Provide the (x, y) coordinate of the cell's center where the given text is located.  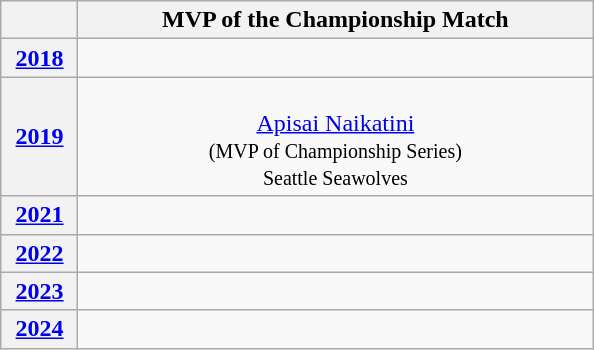
2021 (39, 215)
2019 (39, 136)
Apisai Naikatini (MVP of Championship Series) Seattle Seawolves (336, 136)
2023 (39, 291)
2024 (39, 329)
2018 (39, 58)
MVP of the Championship Match (336, 20)
2022 (39, 253)
